Return (X, Y) of the center of cell containing provided text 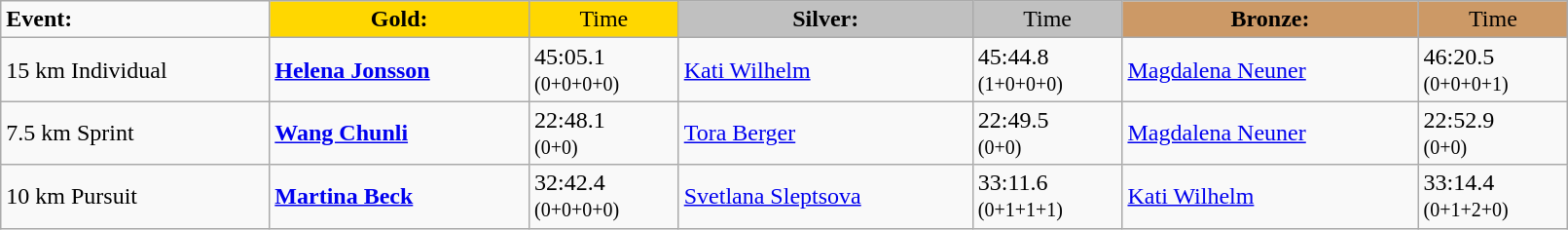
45:44.8(1+0+0+0) (1047, 70)
7.5 km Sprint (135, 133)
Gold: (399, 19)
33:11.6(0+1+1+1) (1047, 197)
Event: (135, 19)
Svetlana Sleptsova (825, 197)
22:48.1(0+0) (604, 133)
Helena Jonsson (399, 70)
Martina Beck (399, 197)
Silver: (825, 19)
46:20.5(0+0+0+1) (1493, 70)
22:49.5 (0+0) (1047, 133)
Wang Chunli (399, 133)
Tora Berger (825, 133)
22:52.9 (0+0) (1493, 133)
45:05.1(0+0+0+0) (604, 70)
32:42.4(0+0+0+0) (604, 197)
10 km Pursuit (135, 197)
33:14.4(0+1+2+0) (1493, 197)
Bronze: (1270, 19)
15 km Individual (135, 70)
